Return (X, Y) of the center of cell containing provided text 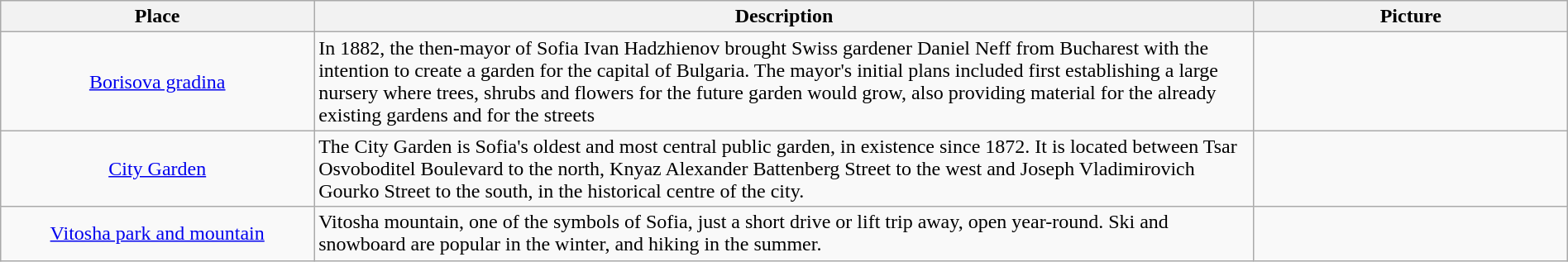
Description (784, 17)
Borisova gradina (157, 81)
Place (157, 17)
Picture (1411, 17)
Vitosha park and mountain (157, 233)
City Garden (157, 169)
